Identify which cell holds the provided text, then report its [x, y] central coordinate. 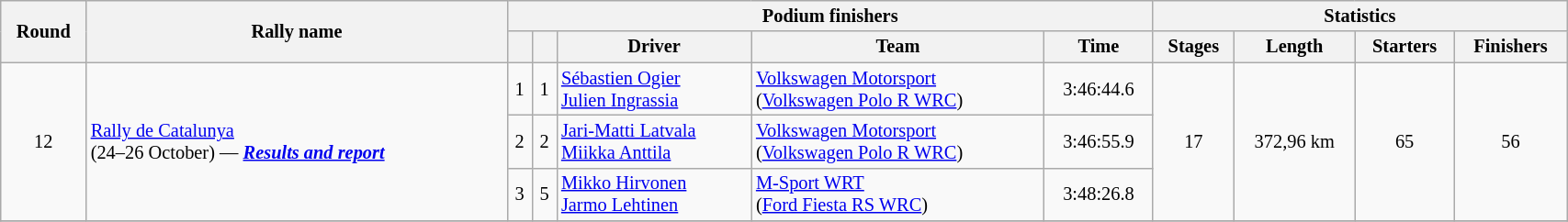
M-Sport WRT (Ford Fiesta RS WRC) [898, 194]
Starters [1404, 47]
Sébastien Ogier Julien Ingrassia [654, 89]
Stages [1193, 47]
65 [1404, 141]
3 [520, 194]
5 [544, 194]
Length [1295, 47]
Team [898, 47]
Podium finishers [830, 16]
Finishers [1510, 47]
17 [1193, 141]
Round [44, 31]
Rally de Catalunya(24–26 October) — Results and report [297, 141]
Jari-Matti Latvala Miikka Anttila [654, 141]
Statistics [1359, 16]
Rally name [297, 31]
Mikko Hirvonen Jarmo Lehtinen [654, 194]
Driver [654, 47]
3:46:44.6 [1099, 89]
56 [1510, 141]
Time [1099, 47]
372,96 km [1295, 141]
3:46:55.9 [1099, 141]
3:48:26.8 [1099, 194]
12 [44, 141]
